Extract the (x, y) coordinate from the center of the cell holding the provided text.  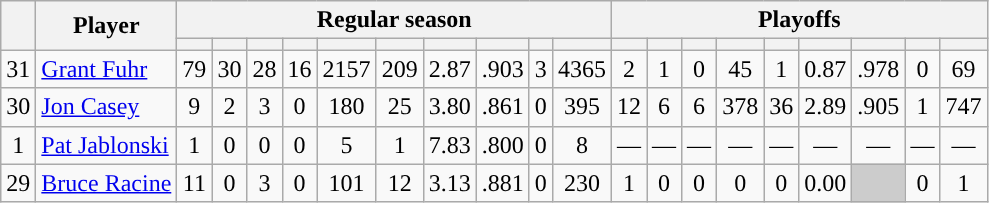
29 (18, 183)
79 (194, 69)
31 (18, 69)
25 (400, 107)
Pat Jablonski (106, 145)
.978 (878, 69)
Playoffs (799, 20)
Bruce Racine (106, 183)
69 (964, 69)
0.87 (826, 69)
Grant Fuhr (106, 69)
4365 (582, 69)
.903 (502, 69)
3.13 (450, 183)
11 (194, 183)
16 (300, 69)
395 (582, 107)
209 (400, 69)
Regular season (394, 20)
8 (582, 145)
0.00 (826, 183)
.881 (502, 183)
45 (740, 69)
.861 (502, 107)
2157 (346, 69)
2.87 (450, 69)
9 (194, 107)
378 (740, 107)
Player (106, 26)
5 (346, 145)
7.83 (450, 145)
230 (582, 183)
36 (782, 107)
28 (264, 69)
.905 (878, 107)
.800 (502, 145)
3.80 (450, 107)
Jon Casey (106, 107)
101 (346, 183)
747 (964, 107)
180 (346, 107)
2.89 (826, 107)
